Capture the cell that displays the provided text and extract its (X, Y) central coordinate. 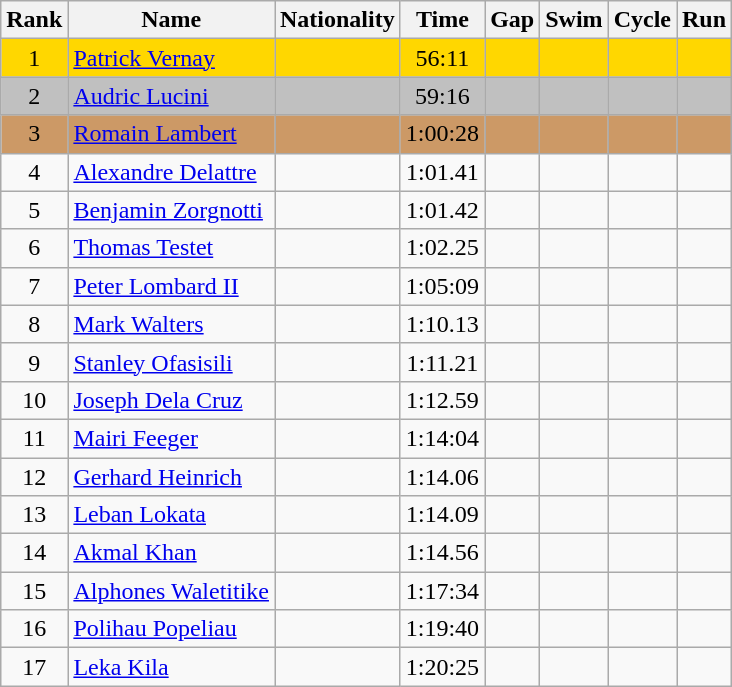
1:12.59 (442, 400)
Rank (34, 20)
14 (34, 553)
4 (34, 172)
7 (34, 286)
13 (34, 515)
1:10.13 (442, 324)
9 (34, 362)
10 (34, 400)
Mairi Feeger (172, 438)
Benjamin Zorgnotti (172, 210)
1:01.42 (442, 210)
Gap (512, 20)
2 (34, 96)
1:00:28 (442, 134)
Akmal Khan (172, 553)
Time (442, 20)
Leban Lokata (172, 515)
Name (172, 20)
56:11 (442, 58)
Cycle (642, 20)
Leka Kila (172, 667)
1:11.21 (442, 362)
Polihau Popeliau (172, 629)
6 (34, 248)
Nationality (337, 20)
15 (34, 591)
1:02.25 (442, 248)
Peter Lombard II (172, 286)
Joseph Dela Cruz (172, 400)
3 (34, 134)
1:14:04 (442, 438)
1:19:40 (442, 629)
Patrick Vernay (172, 58)
Thomas Testet (172, 248)
12 (34, 477)
8 (34, 324)
59:16 (442, 96)
Run (704, 20)
Swim (574, 20)
1:14.06 (442, 477)
Gerhard Heinrich (172, 477)
1:14.56 (442, 553)
11 (34, 438)
1:17:34 (442, 591)
17 (34, 667)
1:20:25 (442, 667)
Audric Lucini (172, 96)
Mark Walters (172, 324)
1 (34, 58)
Stanley Ofasisili (172, 362)
16 (34, 629)
Alphones Waletitike (172, 591)
5 (34, 210)
Romain Lambert (172, 134)
1:05:09 (442, 286)
Alexandre Delattre (172, 172)
1:01.41 (442, 172)
1:14.09 (442, 515)
